Extract the (X, Y) coordinate from the center of the cell holding the provided text.  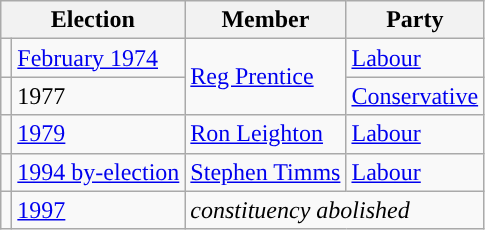
1979 (98, 134)
Stephen Timms (266, 172)
February 1974 (98, 58)
constituency abolished (334, 210)
1997 (98, 210)
Member (266, 20)
Conservative (415, 96)
1977 (98, 96)
Party (415, 20)
1994 by-election (98, 172)
Election (93, 20)
Ron Leighton (266, 134)
Reg Prentice (266, 77)
